Extract the [X, Y] coordinate from the center of the cell holding the provided text.  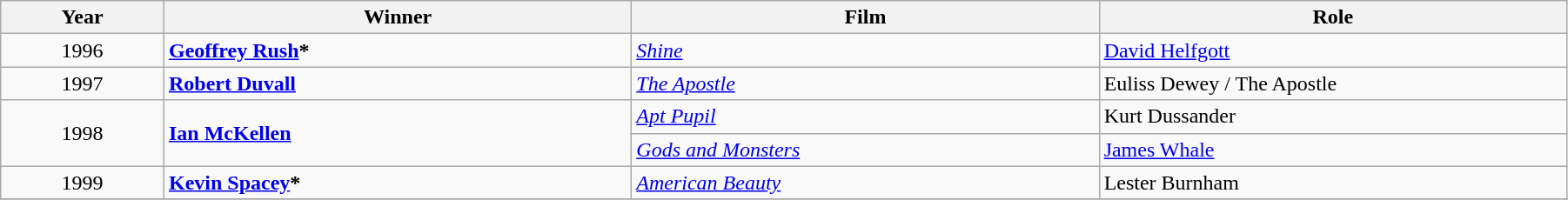
Kurt Dussander [1333, 117]
Gods and Monsters [865, 150]
1997 [83, 83]
Kevin Spacey* [397, 183]
Apt Pupil [865, 117]
Winner [397, 17]
1999 [83, 183]
Euliss Dewey / The Apostle [1333, 83]
The Apostle [865, 83]
Ian McKellen [397, 133]
Year [83, 17]
1996 [83, 50]
Film [865, 17]
1998 [83, 133]
Role [1333, 17]
James Whale [1333, 150]
Lester Burnham [1333, 183]
American Beauty [865, 183]
Shine [865, 50]
Geoffrey Rush* [397, 50]
David Helfgott [1333, 50]
Robert Duvall [397, 83]
